Return [x, y] of the center of cell containing provided text 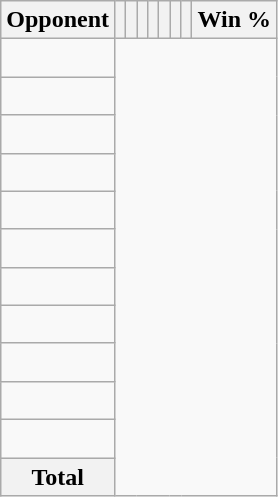
Win % [234, 20]
Opponent [58, 20]
Total [58, 477]
